Extract the [X, Y] coordinate from the center of the cell holding the provided text.  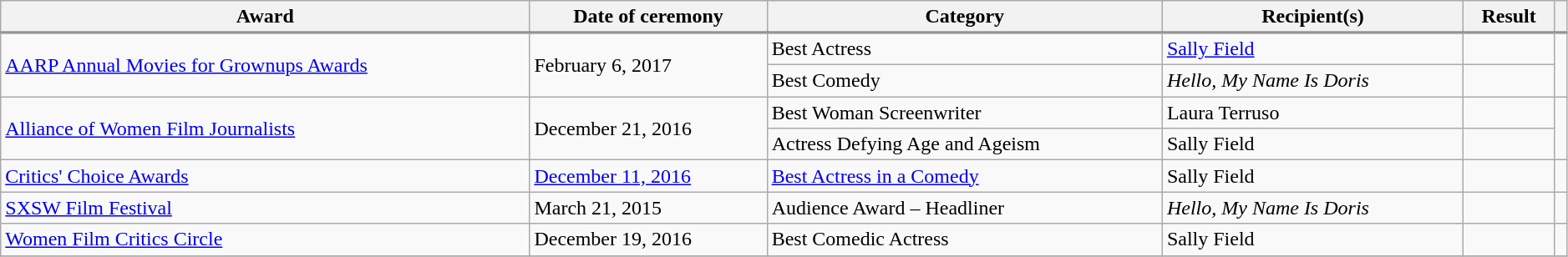
February 6, 2017 [648, 65]
December 21, 2016 [648, 128]
Best Comedy [964, 81]
Best Woman Screenwriter [964, 113]
Alliance of Women Film Journalists [266, 128]
Best Comedic Actress [964, 239]
March 21, 2015 [648, 208]
SXSW Film Festival [266, 208]
Laura Terruso [1312, 113]
Best Actress in a Comedy [964, 176]
Women Film Critics Circle [266, 239]
Audience Award – Headliner [964, 208]
Result [1509, 17]
Actress Defying Age and Ageism [964, 144]
Recipient(s) [1312, 17]
Date of ceremony [648, 17]
Critics' Choice Awards [266, 176]
AARP Annual Movies for Grownups Awards [266, 65]
December 19, 2016 [648, 239]
Award [266, 17]
Best Actress [964, 49]
Category [964, 17]
December 11, 2016 [648, 176]
